Return (x, y) of the center of cell containing provided text 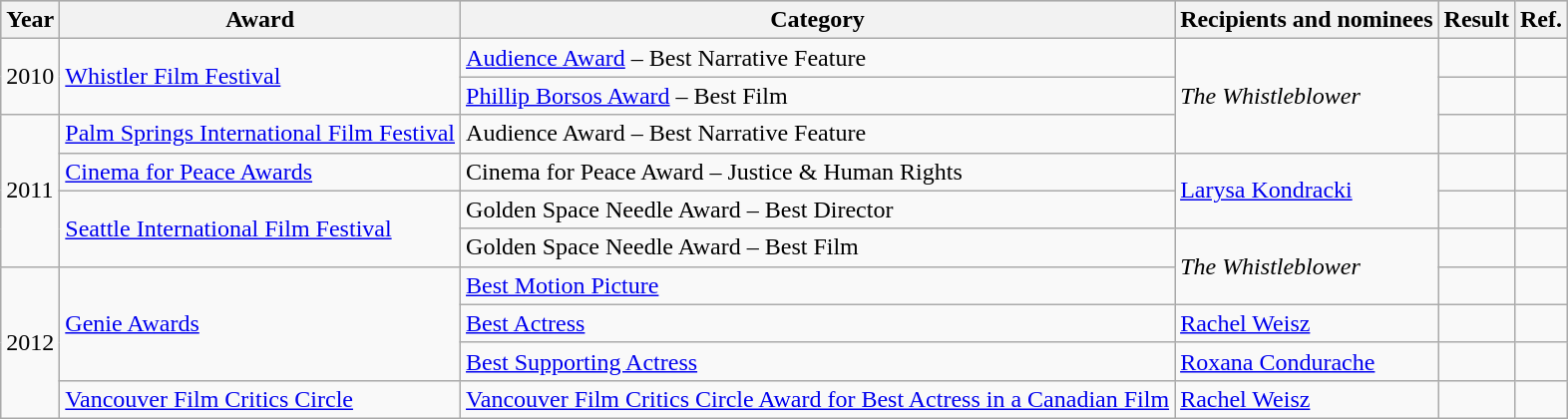
2011 (30, 191)
Palm Springs International Film Festival (260, 134)
Category (818, 20)
Award (260, 20)
2012 (30, 342)
Larysa Kondracki (1307, 191)
Best Supporting Actress (818, 361)
Roxana Condurache (1307, 361)
2010 (30, 77)
Golden Space Needle Award – Best Film (818, 247)
Golden Space Needle Award – Best Director (818, 209)
Best Actress (818, 323)
Vancouver Film Critics Circle (260, 399)
Vancouver Film Critics Circle Award for Best Actress in a Canadian Film (818, 399)
Result (1476, 20)
Cinema for Peace Awards (260, 172)
Seattle International Film Festival (260, 228)
Genie Awards (260, 323)
Recipients and nominees (1307, 20)
Whistler Film Festival (260, 77)
Ref. (1540, 20)
Best Motion Picture (818, 285)
Cinema for Peace Award – Justice & Human Rights (818, 172)
Year (30, 20)
Phillip Borsos Award – Best Film (818, 96)
